Provide the (X, Y) coordinate of the cell's center where the given text is located.  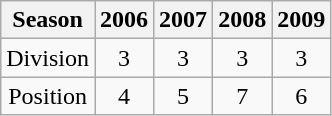
Position (48, 96)
2008 (242, 20)
7 (242, 96)
2007 (184, 20)
2009 (302, 20)
Season (48, 20)
4 (124, 96)
5 (184, 96)
6 (302, 96)
2006 (124, 20)
Division (48, 58)
